Detect which cell encompasses the target text, then output its (X, Y) center coordinate. 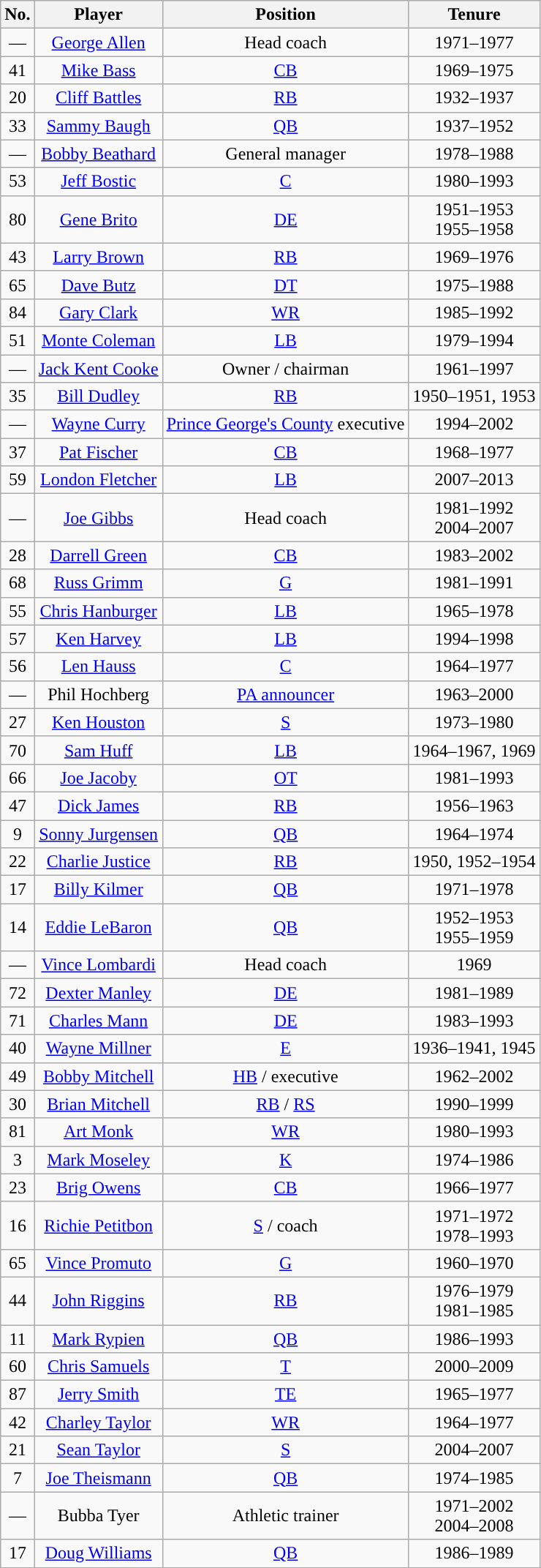
London Fletcher (98, 480)
Joe Jacoby (98, 778)
1971–1977 (474, 42)
1961–1997 (474, 368)
7 (18, 1478)
1974–1986 (474, 1160)
1974–1985 (474, 1478)
1950–1951, 1953 (474, 397)
1969 (474, 965)
71 (18, 1021)
30 (18, 1104)
Ken Houston (98, 722)
49 (18, 1076)
51 (18, 340)
Charles Mann (98, 1021)
1973–1980 (474, 722)
No. (18, 15)
RB / RS (285, 1104)
1994–2002 (474, 424)
1932–1937 (474, 98)
PA announcer (285, 694)
1994–1998 (474, 639)
87 (18, 1395)
43 (18, 257)
Owner / chairman (285, 368)
Richie Petitbon (98, 1225)
E (285, 1049)
1971–19721978–1993 (474, 1225)
1962–2002 (474, 1076)
Mark Moseley (98, 1160)
59 (18, 480)
27 (18, 722)
OT (285, 778)
Jack Kent Cooke (98, 368)
Sam Huff (98, 750)
55 (18, 611)
53 (18, 181)
Eddie LeBaron (98, 928)
1985–1992 (474, 312)
Bobby Beathard (98, 154)
Bill Dudley (98, 397)
56 (18, 667)
1975–1988 (474, 285)
Jerry Smith (98, 1395)
1965–1978 (474, 611)
Vince Promuto (98, 1263)
TE (285, 1395)
2004–2007 (474, 1450)
Dave Butz (98, 285)
1964–1967, 1969 (474, 750)
1950, 1952–1954 (474, 862)
Len Hauss (98, 667)
21 (18, 1450)
1968–1977 (474, 452)
42 (18, 1422)
1976–19791981–1985 (474, 1301)
Chris Samuels (98, 1367)
66 (18, 778)
Art Monk (98, 1132)
K (285, 1160)
33 (18, 126)
1951–19531955–1958 (474, 220)
1960–1970 (474, 1263)
Gene Brito (98, 220)
41 (18, 70)
Charlie Justice (98, 862)
Joe Gibbs (98, 518)
22 (18, 862)
1981–1989 (474, 993)
Bubba Tyer (98, 1516)
1971–20022004–2008 (474, 1516)
Vince Lombardi (98, 965)
T (285, 1367)
81 (18, 1132)
1952–19531955–1959 (474, 928)
John Riggins (98, 1301)
Wayne Curry (98, 424)
Monte Coleman (98, 340)
44 (18, 1301)
Jeff Bostic (98, 181)
Player (98, 15)
9 (18, 833)
Doug Williams (98, 1553)
Wayne Millner (98, 1049)
1986–1989 (474, 1553)
80 (18, 220)
14 (18, 928)
16 (18, 1225)
1971–1978 (474, 890)
11 (18, 1338)
60 (18, 1367)
Phil Hochberg (98, 694)
Mike Bass (98, 70)
Position (285, 15)
1963–2000 (474, 694)
72 (18, 993)
Ken Harvey (98, 639)
Mark Rypien (98, 1338)
Brig Owens (98, 1188)
28 (18, 555)
1983–2002 (474, 555)
68 (18, 583)
Charley Taylor (98, 1422)
57 (18, 639)
1979–1994 (474, 340)
1964–1974 (474, 833)
1956–1963 (474, 806)
47 (18, 806)
1936–1941, 1945 (474, 1049)
23 (18, 1188)
Billy Kilmer (98, 890)
Pat Fischer (98, 452)
20 (18, 98)
2007–2013 (474, 480)
Chris Hanburger (98, 611)
Prince George's County executive (285, 424)
Sammy Baugh (98, 126)
1937–1952 (474, 126)
Sean Taylor (98, 1450)
Dexter Manley (98, 993)
37 (18, 452)
Sonny Jurgensen (98, 833)
Bobby Mitchell (98, 1076)
Darrell Green (98, 555)
1981–1991 (474, 583)
Brian Mitchell (98, 1104)
1965–1977 (474, 1395)
Russ Grimm (98, 583)
Gary Clark (98, 312)
2000–2009 (474, 1367)
70 (18, 750)
84 (18, 312)
1969–1975 (474, 70)
1986–1993 (474, 1338)
Larry Brown (98, 257)
DT (285, 285)
S / coach (285, 1225)
Athletic trainer (285, 1516)
3 (18, 1160)
1983–1993 (474, 1021)
Dick James (98, 806)
35 (18, 397)
1981–1993 (474, 778)
General manager (285, 154)
40 (18, 1049)
1969–1976 (474, 257)
1966–1977 (474, 1188)
1981–19922004–2007 (474, 518)
HB / executive (285, 1076)
1978–1988 (474, 154)
1990–1999 (474, 1104)
Cliff Battles (98, 98)
Tenure (474, 15)
Joe Theismann (98, 1478)
George Allen (98, 42)
